Find where the given text appears and provide that cell's center as [x, y] coordinate. 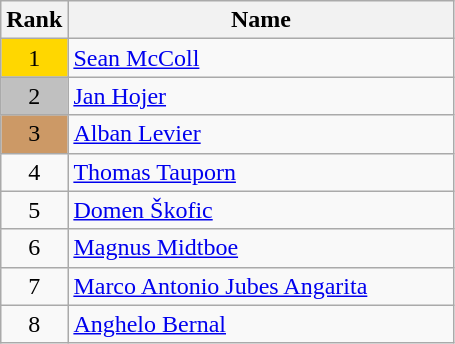
3 [34, 134]
6 [34, 248]
Magnus Midtboe [261, 248]
Domen Škofic [261, 210]
Rank [34, 20]
Thomas Tauporn [261, 172]
1 [34, 58]
Jan Hojer [261, 96]
8 [34, 324]
Anghelo Bernal [261, 324]
Alban Levier [261, 134]
4 [34, 172]
5 [34, 210]
Marco Antonio Jubes Angarita [261, 286]
Name [261, 20]
Sean McColl [261, 58]
2 [34, 96]
7 [34, 286]
